Capture the cell that displays the provided text and extract its (X, Y) central coordinate. 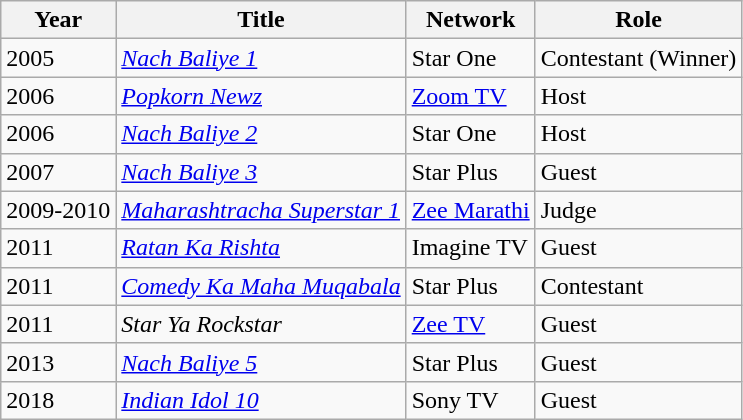
Nach Baliye 5 (261, 362)
2007 (58, 172)
Judge (638, 210)
Role (638, 20)
Nach Baliye 3 (261, 172)
Contestant (Winner) (638, 58)
Imagine TV (470, 248)
Nach Baliye 2 (261, 134)
Zoom TV (470, 96)
2009-2010 (58, 210)
Title (261, 20)
Sony TV (470, 400)
Popkorn Newz (261, 96)
Indian Idol 10 (261, 400)
Comedy Ka Maha Muqabala (261, 286)
Network (470, 20)
2013 (58, 362)
Star Ya Rockstar (261, 324)
Ratan Ka Rishta (261, 248)
Zee Marathi (470, 210)
2018 (58, 400)
Year (58, 20)
Contestant (638, 286)
Zee TV (470, 324)
Maharashtracha Superstar 1 (261, 210)
2005 (58, 58)
Nach Baliye 1 (261, 58)
